Scan for the cell matching the given text and deliver its [X, Y] coordinate at center. 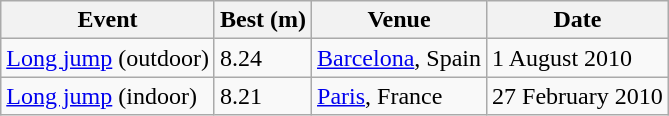
Barcelona, Spain [400, 58]
Event [108, 20]
27 February 2010 [578, 96]
1 August 2010 [578, 58]
Date [578, 20]
8.21 [262, 96]
Long jump (outdoor) [108, 58]
8.24 [262, 58]
Best (m) [262, 20]
Long jump (indoor) [108, 96]
Venue [400, 20]
Paris, France [400, 96]
